Extract the (X, Y) coordinate from the center of the cell holding the provided text.  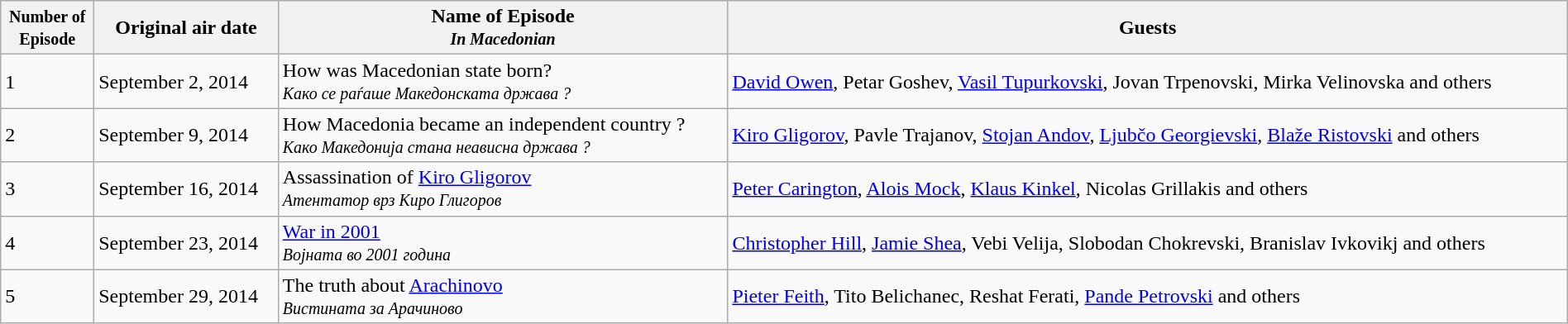
September 16, 2014 (187, 188)
How Macedonia became an independent country ? Како Македонија стана неависна држава ? (503, 136)
Assassination of Kiro Gligorov Атентатор врз Киро Глигоров (503, 188)
2 (48, 136)
September 9, 2014 (187, 136)
War in 2001 Војната во 2001 година (503, 243)
3 (48, 188)
How was Macedonian state born? Како се раѓаше Македонската држава ? (503, 81)
September 23, 2014 (187, 243)
September 2, 2014 (187, 81)
1 (48, 81)
David Owen, Petar Goshev, Vasil Tupurkovski, Jovan Trpenovski, Mirka Velinovska and others (1148, 81)
Pieter Feith, Tito Belichanec, Reshat Ferati, Pande Petrovski and others (1148, 296)
Peter Carington, Alois Mock, Klaus Kinkel, Nicolas Grillakis and others (1148, 188)
5 (48, 296)
Name of Episode In Macedonian (503, 28)
Original air date (187, 28)
Kiro Gligorov, Pavle Trajanov, Stojan Andov, Ljubčo Georgievski, Blaže Ristovski and others (1148, 136)
Number of Episode (48, 28)
4 (48, 243)
The truth about Arachinovo Вистината за Арачиново (503, 296)
Guests (1148, 28)
September 29, 2014 (187, 296)
Christopher Hill, Jamie Shea, Vebi Velija, Slobodan Chokrevski, Branislav Ivkovikj and others (1148, 243)
